Find where the given text appears and provide that cell's center as [X, Y] coordinate. 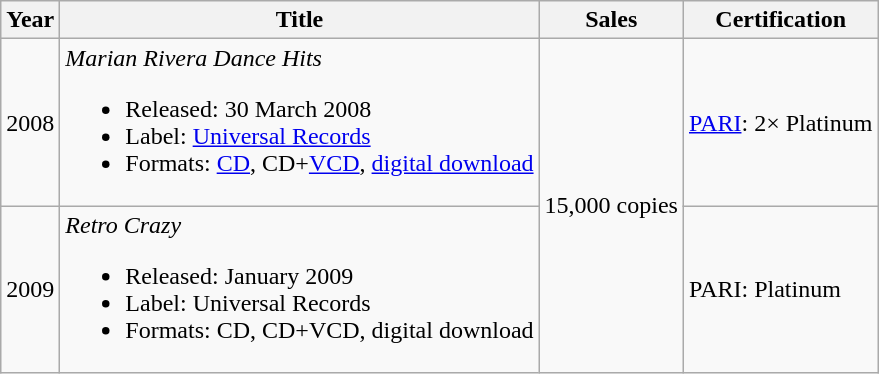
Year [30, 20]
2009 [30, 290]
Sales [611, 20]
Certification [780, 20]
Title [300, 20]
Retro CrazyReleased: January 2009Label: Universal RecordsFormats: CD, CD+VCD, digital download [300, 290]
2008 [30, 122]
PARI: 2× Platinum [780, 122]
Marian Rivera Dance HitsReleased: 30 March 2008Label: Universal RecordsFormats: CD, CD+VCD, digital download [300, 122]
PARI: Platinum [780, 290]
15,000 copies [611, 206]
